Find where the given text appears and provide that cell's center as (X, Y) coordinate. 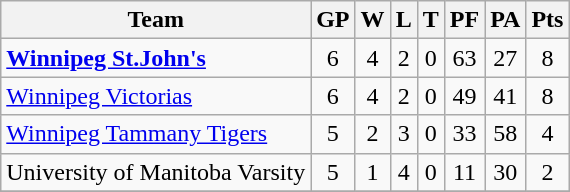
3 (404, 134)
L (404, 20)
49 (464, 96)
11 (464, 172)
PF (464, 20)
33 (464, 134)
W (372, 20)
University of Manitoba Varsity (156, 172)
30 (506, 172)
GP (333, 20)
Winnipeg St.John's (156, 58)
Team (156, 20)
Pts (548, 20)
27 (506, 58)
PA (506, 20)
63 (464, 58)
Winnipeg Tammany Tigers (156, 134)
Winnipeg Victorias (156, 96)
1 (372, 172)
41 (506, 96)
58 (506, 134)
T (430, 20)
